Return (X, Y) of the center of cell containing provided text 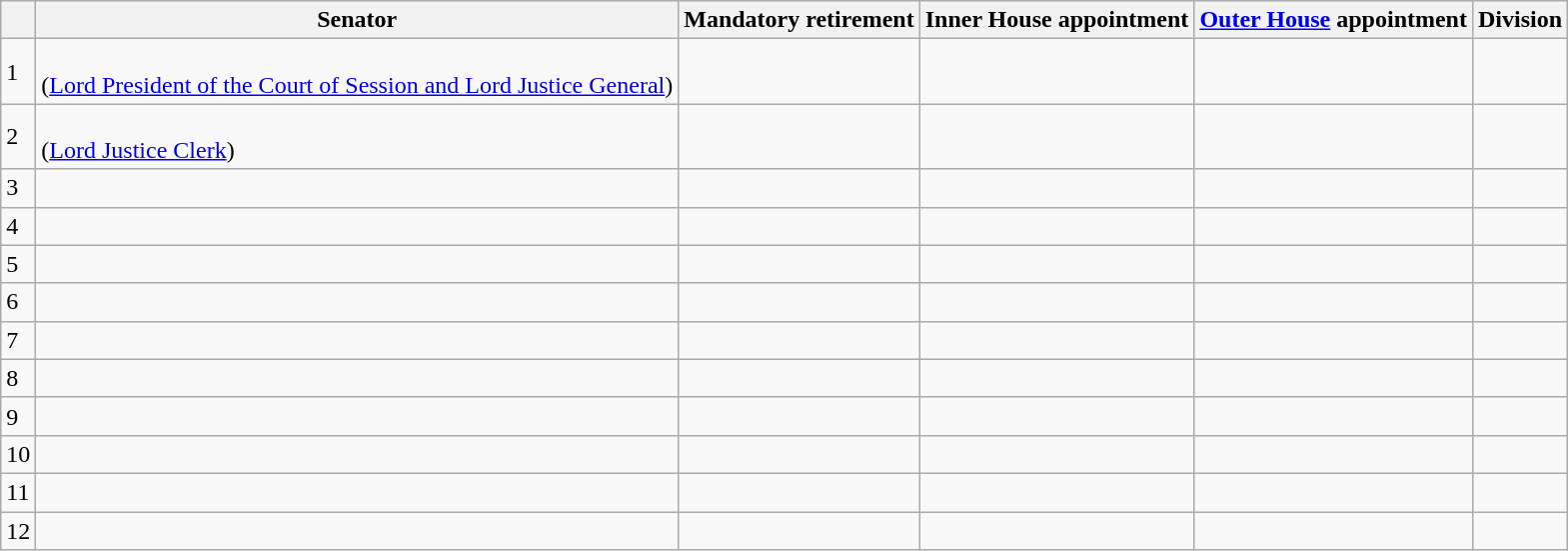
Senator (358, 20)
3 (18, 188)
12 (18, 531)
8 (18, 378)
10 (18, 454)
4 (18, 226)
5 (18, 264)
6 (18, 302)
9 (18, 416)
11 (18, 492)
Inner House appointment (1057, 20)
7 (18, 340)
Outer House appointment (1333, 20)
(Lord President of the Court of Session and Lord Justice General) (358, 72)
1 (18, 72)
Mandatory retirement (799, 20)
2 (18, 136)
Division (1519, 20)
(Lord Justice Clerk) (358, 136)
